Pinpoint the cell where the given text exists, returning its [X, Y] midpoint coordinate. 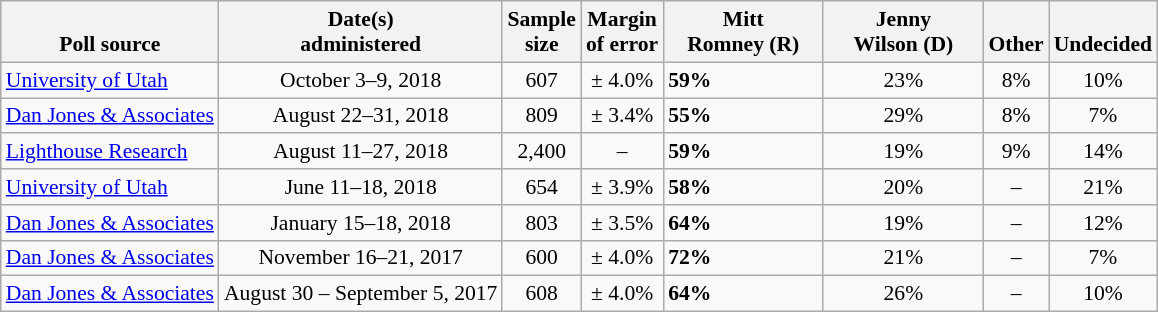
August 11–27, 2018 [361, 152]
20% [903, 187]
55% [743, 116]
August 30 – September 5, 2017 [361, 294]
600 [541, 258]
Poll source [110, 32]
23% [903, 80]
Samplesize [541, 32]
October 3–9, 2018 [361, 80]
November 16–21, 2017 [361, 258]
June 11–18, 2018 [361, 187]
Marginof error [622, 32]
607 [541, 80]
2,400 [541, 152]
Undecided [1103, 32]
Date(s)administered [361, 32]
803 [541, 223]
608 [541, 294]
Other [1016, 32]
14% [1103, 152]
809 [541, 116]
MittRomney (R) [743, 32]
58% [743, 187]
72% [743, 258]
JennyWilson (D) [903, 32]
± 3.4% [622, 116]
9% [1016, 152]
August 22–31, 2018 [361, 116]
Lighthouse Research [110, 152]
12% [1103, 223]
26% [903, 294]
± 3.9% [622, 187]
29% [903, 116]
654 [541, 187]
± 3.5% [622, 223]
January 15–18, 2018 [361, 223]
